For the text-containing cell, return its midpoint in (x, y) coordinate format. 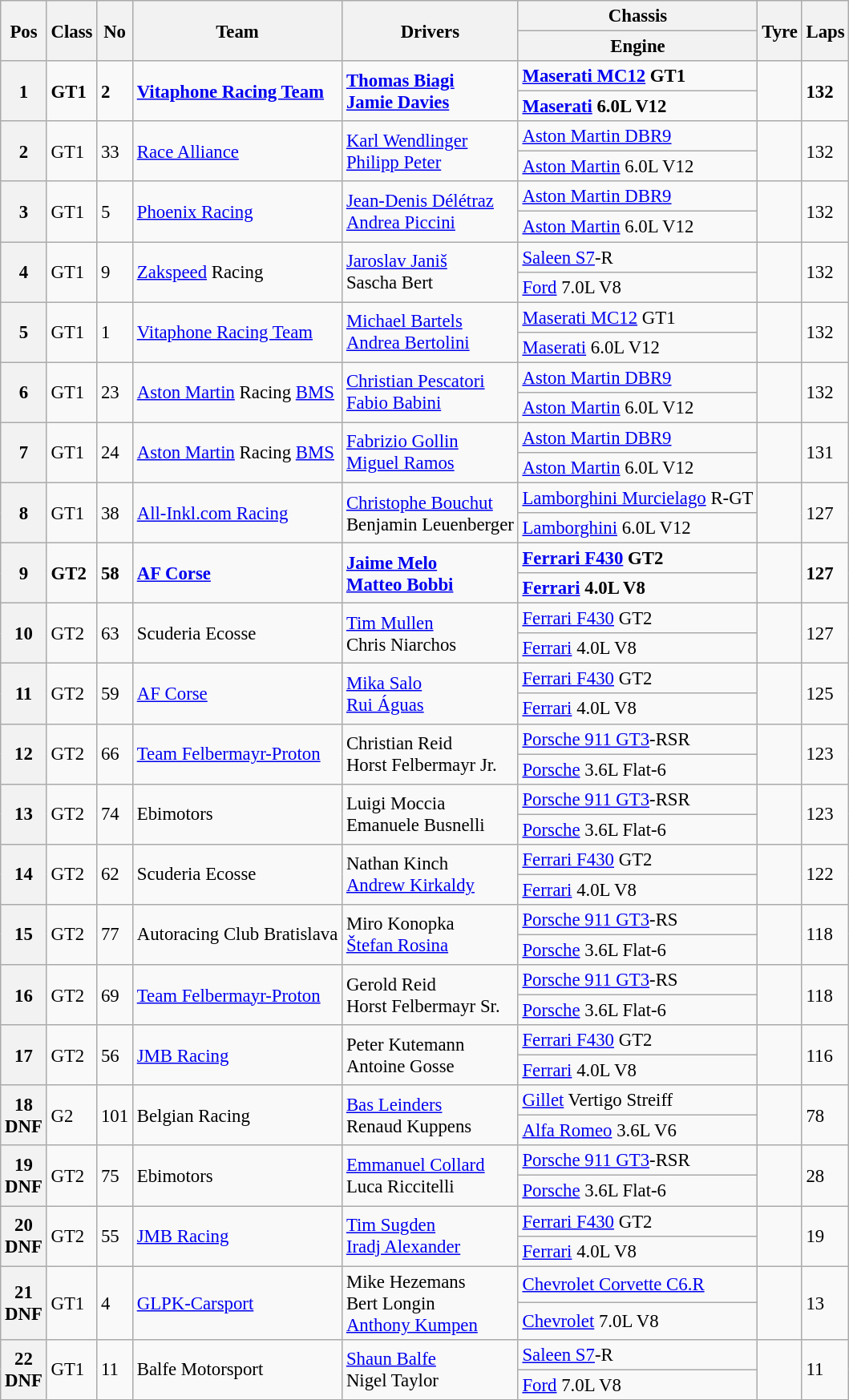
G2 (72, 1116)
Lamborghini 6.0L V12 (638, 528)
Race Alliance (237, 151)
Jaroslav Janiš Sascha Bert (431, 272)
19DNF (24, 1176)
62 (115, 875)
Christophe Bouchut Benjamin Leuenberger (431, 513)
Luigi Moccia Emanuele Busnelli (431, 814)
56 (115, 1055)
Karl Wendlinger Philipp Peter (431, 151)
Miro Konopka Štefan Rosina (431, 934)
14 (24, 875)
Nathan Kinch Andrew Kirkaldy (431, 875)
24 (115, 452)
Tyre (779, 30)
15 (24, 934)
78 (826, 1116)
23 (115, 393)
38 (115, 513)
122 (826, 875)
Bas Leinders Renaud Kuppens (431, 1116)
28 (826, 1176)
Class (72, 30)
Autoracing Club Bratislava (237, 934)
Christian Pescatori Fabio Babini (431, 393)
GLPK-Carsport (237, 1303)
10 (24, 633)
6 (24, 393)
Gerold Reid Horst Felbermayr Sr. (431, 995)
Drivers (431, 30)
Peter Kutemann Antoine Gosse (431, 1055)
Tim Mullen Chris Niarchos (431, 633)
Jean-Denis Délétraz Andrea Piccini (431, 212)
Shaun Balfe Nigel Taylor (431, 1369)
All-Inkl.com Racing (237, 513)
8 (24, 513)
Jaime Melo Matteo Bobbi (431, 574)
Tim Sugden Iradj Alexander (431, 1236)
Laps (826, 30)
Alfa Romeo 3.6L V6 (638, 1131)
59 (115, 694)
Christian Reid Horst Felbermayr Jr. (431, 753)
Phoenix Racing (237, 212)
Team (237, 30)
19 (826, 1236)
Thomas Biagi Jamie Davies (431, 91)
77 (115, 934)
74 (115, 814)
Balfe Motorsport (237, 1369)
Michael Bartels Andrea Bertolini (431, 332)
Pos (24, 30)
Chevrolet Corvette C6.R (638, 1285)
17 (24, 1055)
7 (24, 452)
Gillet Vertigo Streiff (638, 1100)
75 (115, 1176)
Engine (638, 46)
125 (826, 694)
18DNF (24, 1116)
66 (115, 753)
Lamborghini Murcielago R-GT (638, 498)
16 (24, 995)
No (115, 30)
Belgian Racing (237, 1116)
21DNF (24, 1303)
3 (24, 212)
55 (115, 1236)
Mika Salo Rui Águas (431, 694)
Zakspeed Racing (237, 272)
58 (115, 574)
33 (115, 151)
101 (115, 1116)
12 (24, 753)
Fabrizio Gollin Miguel Ramos (431, 452)
Emmanuel Collard Luca Riccitelli (431, 1176)
116 (826, 1055)
20DNF (24, 1236)
63 (115, 633)
69 (115, 995)
Mike Hezemans Bert Longin Anthony Kumpen (431, 1303)
131 (826, 452)
22DNF (24, 1369)
Chevrolet 7.0L V8 (638, 1321)
Chassis (638, 16)
